Determine the [x, y] coordinate at the center of the cell enclosing the given text.  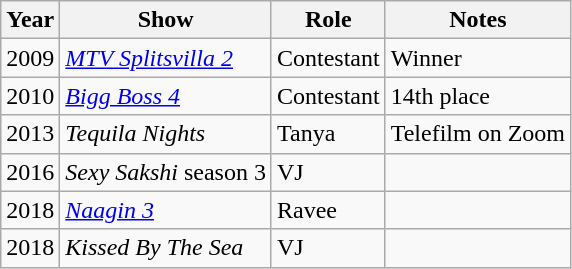
Show [166, 20]
Telefilm on Zoom [478, 134]
14th place [478, 96]
Naagin 3 [166, 210]
Year [30, 20]
MTV Splitsvilla 2 [166, 58]
Winner [478, 58]
Tequila Nights [166, 134]
Role [328, 20]
Bigg Boss 4 [166, 96]
Ravee [328, 210]
Sexy Sakshi season 3 [166, 172]
Notes [478, 20]
2009 [30, 58]
2010 [30, 96]
Tanya [328, 134]
Kissed By The Sea [166, 248]
2016 [30, 172]
2013 [30, 134]
